Scan for the cell matching the given text and deliver its (X, Y) coordinate at center. 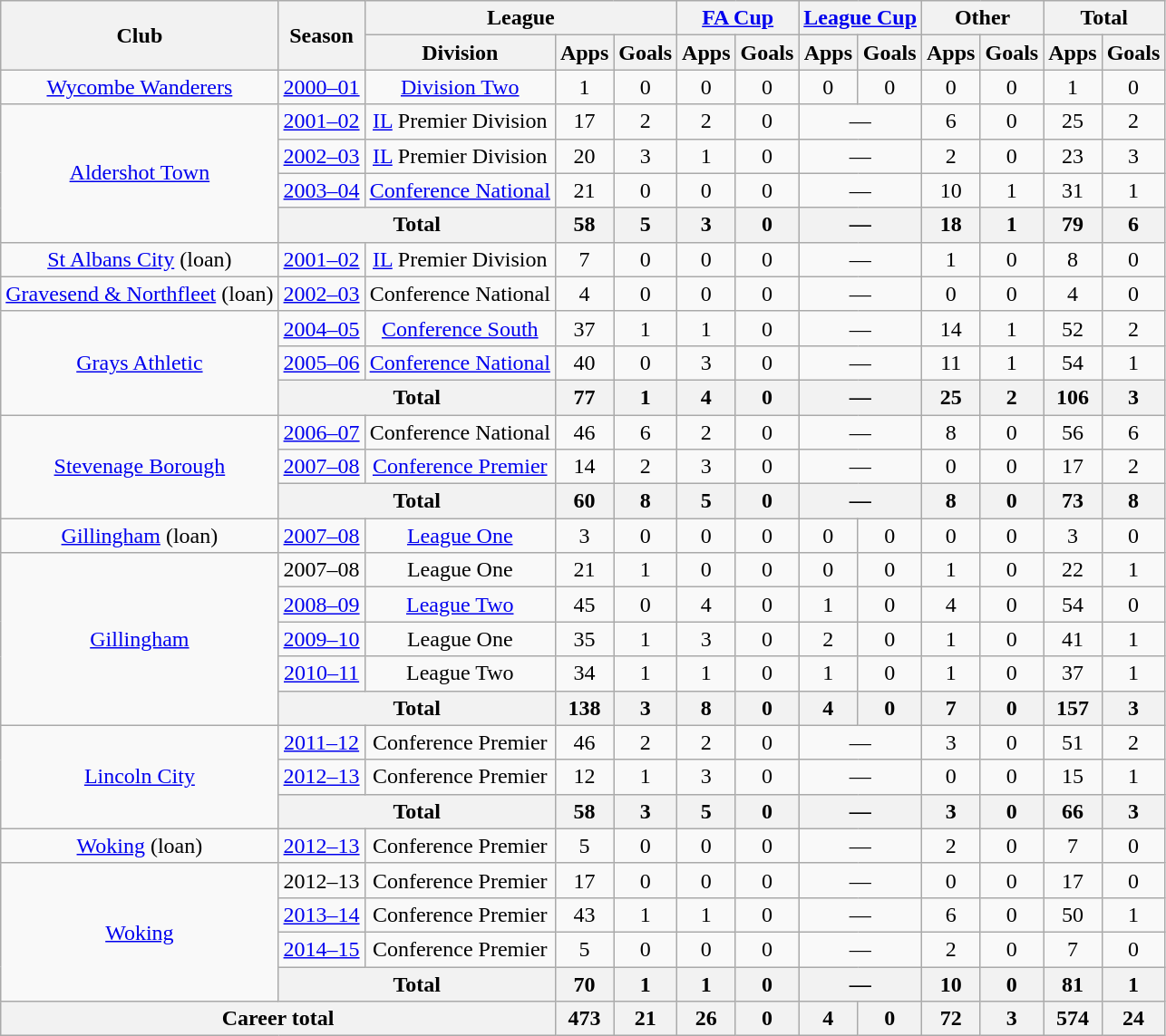
20 (584, 156)
18 (951, 225)
2004–05 (321, 328)
Stevenage Borough (140, 467)
FA Cup (738, 18)
43 (584, 915)
15 (1073, 777)
St Albans City (loan) (140, 259)
2003–04 (321, 190)
League Cup (860, 18)
Division (460, 53)
73 (1073, 501)
22 (1073, 570)
157 (1073, 708)
Woking (140, 932)
2000–01 (321, 87)
81 (1073, 983)
60 (584, 501)
56 (1073, 432)
52 (1073, 328)
66 (1073, 811)
Gillingham (140, 639)
Club (140, 35)
77 (584, 397)
12 (584, 777)
50 (1073, 915)
2014–15 (321, 949)
2008–09 (321, 605)
11 (951, 363)
34 (584, 673)
70 (584, 983)
2006–07 (321, 432)
26 (706, 1019)
24 (1133, 1019)
2010–11 (321, 673)
23 (1073, 156)
Career total (278, 1019)
473 (584, 1019)
Other (983, 18)
31 (1073, 190)
2009–10 (321, 639)
72 (951, 1019)
2013–14 (321, 915)
Aldershot Town (140, 173)
45 (584, 605)
106 (1073, 397)
40 (584, 363)
Woking (loan) (140, 846)
35 (584, 639)
79 (1073, 225)
Conference South (460, 328)
2011–12 (321, 742)
Lincoln City (140, 777)
Wycombe Wanderers (140, 87)
Gravesend & Northfleet (loan) (140, 294)
2005–06 (321, 363)
Grays Athletic (140, 363)
Division Two (460, 87)
574 (1073, 1019)
Gillingham (loan) (140, 536)
138 (584, 708)
Season (321, 35)
41 (1073, 639)
League (520, 18)
51 (1073, 742)
